Provide the (x, y) coordinate of the cell's center where the given text is located.  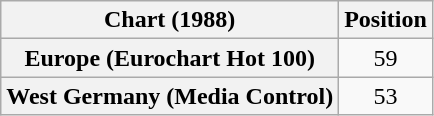
53 (386, 96)
Chart (1988) (170, 20)
Europe (Eurochart Hot 100) (170, 58)
West Germany (Media Control) (170, 96)
59 (386, 58)
Position (386, 20)
